Return (x, y) of the center of cell containing provided text 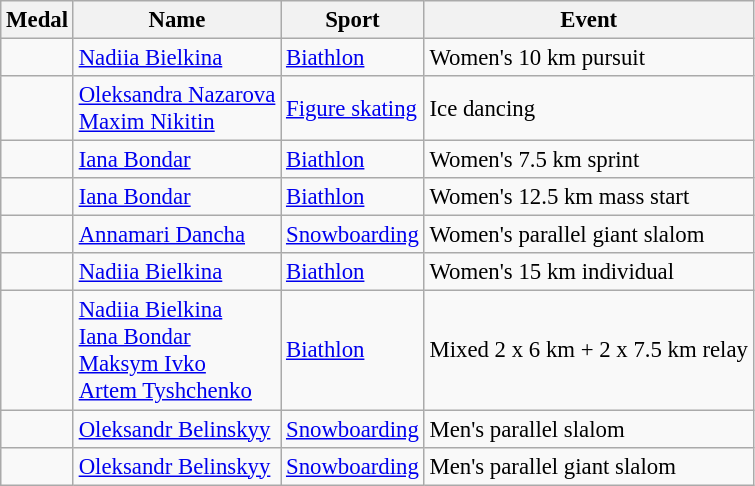
Ice dancing (588, 108)
Name (176, 20)
Men's parallel giant slalom (588, 466)
Medal (38, 20)
Men's parallel slalom (588, 429)
Women's 15 km individual (588, 273)
Sport (352, 20)
Mixed 2 x 6 km + 2 x 7.5 km relay (588, 350)
Oleksandra NazarovaMaxim Nikitin (176, 108)
Nadiia BielkinaIana BondarMaksym IvkoArtem Tyshchenko (176, 350)
Women's 10 km pursuit (588, 58)
Women's 7.5 km sprint (588, 160)
Figure skating (352, 108)
Annamari Dancha (176, 235)
Women's parallel giant slalom (588, 235)
Women's 12.5 km mass start (588, 197)
Event (588, 20)
